Locate the cell with the specified text and output its [X, Y] center coordinate. 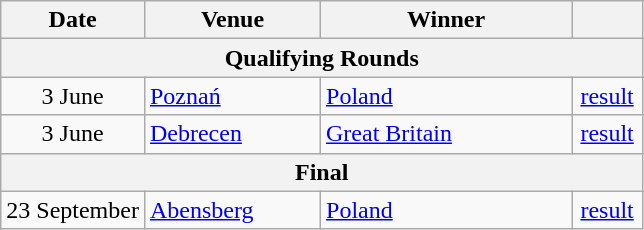
Poznań [232, 96]
Date [73, 20]
Abensberg [232, 210]
23 September [73, 210]
Venue [232, 20]
Qualifying Rounds [322, 58]
Great Britain [446, 134]
Debrecen [232, 134]
Winner [446, 20]
Final [322, 172]
